Locate the cell with the specified text and output its (x, y) center coordinate. 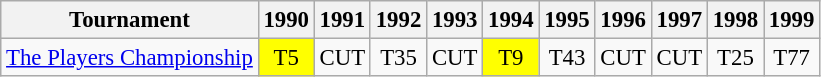
1995 (567, 20)
1997 (679, 20)
1994 (511, 20)
1991 (342, 20)
T5 (286, 58)
T77 (792, 58)
T25 (735, 58)
1999 (792, 20)
T9 (511, 58)
1990 (286, 20)
The Players Championship (130, 58)
T43 (567, 58)
1993 (455, 20)
1992 (398, 20)
1998 (735, 20)
T35 (398, 58)
Tournament (130, 20)
1996 (623, 20)
